Determine the [X, Y] coordinate at the center of the cell enclosing the given text.  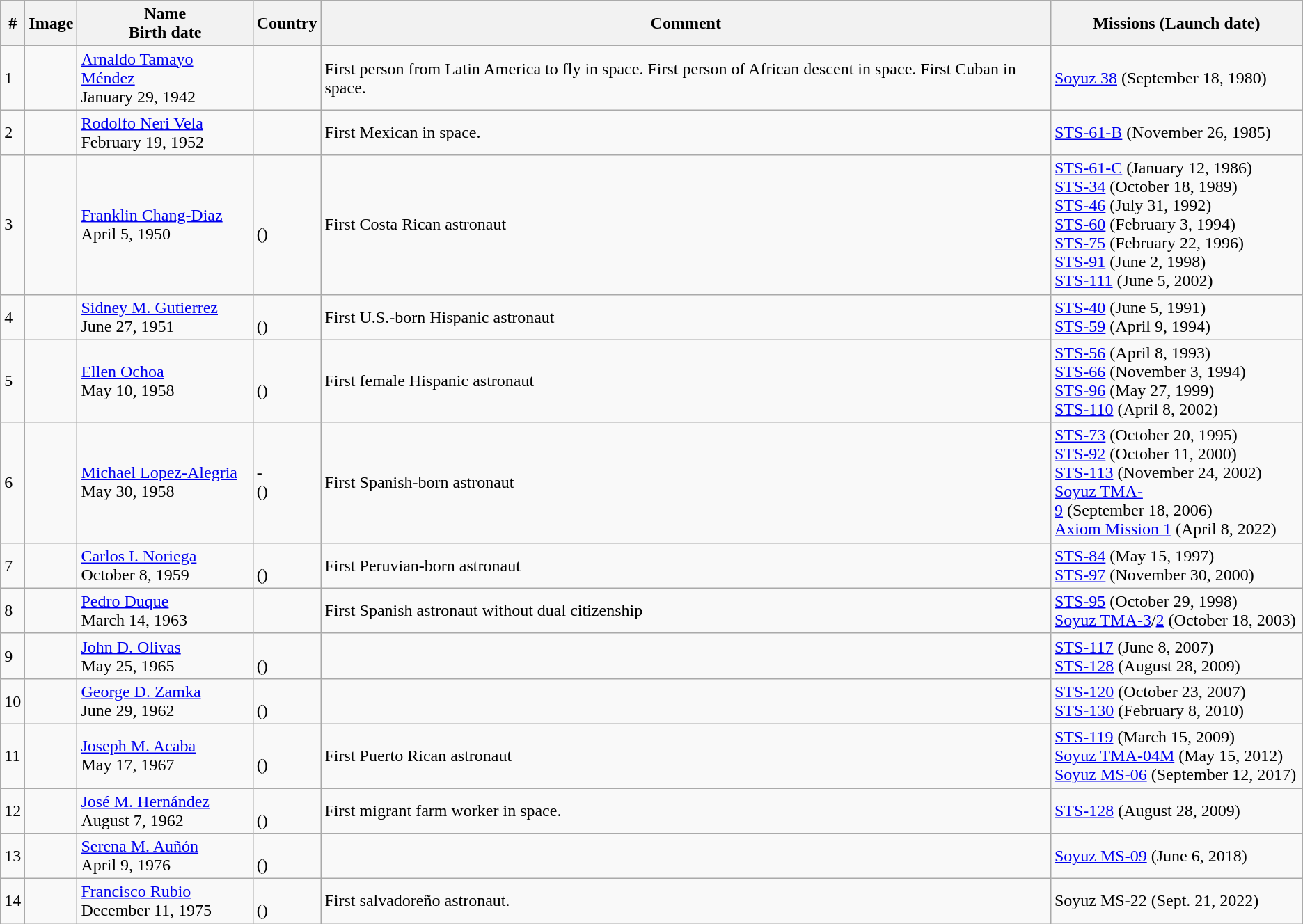
Joseph M. AcabaMay 17, 1967 [165, 756]
10 [13, 701]
STS-119 (March 15, 2009)Soyuz TMA-04M (May 15, 2012) Soyuz MS-06 (September 12, 2017) [1176, 756]
STS-84 (May 15, 1997)STS-97 (November 30, 2000) [1176, 565]
Rodolfo Neri VelaFebruary 19, 1952 [165, 132]
Pedro DuqueMarch 14, 1963 [165, 611]
STS-117 (June 8, 2007)STS-128 (August 28, 2009) [1176, 655]
First Peruvian-born astronaut [686, 565]
7 [13, 565]
John D. OlivasMay 25, 1965 [165, 655]
STS-120 (October 23, 2007)STS-130 (February 8, 2010) [1176, 701]
José M. HernándezAugust 7, 1962 [165, 810]
6 [13, 483]
George D. ZamkaJune 29, 1962 [165, 701]
11 [13, 756]
13 [13, 856]
First person from Latin America to fly in space. First person of African descent in space. First Cuban in space. [686, 78]
1 [13, 78]
STS-128 (August 28, 2009) [1176, 810]
Soyuz MS-09 (June 6, 2018) [1176, 856]
4 [13, 317]
STS-73 (October 20, 1995)STS-92 (October 11, 2000)STS-113 (November 24, 2002)Soyuz TMA-9 (September 18, 2006)Axiom Mission 1 (April 8, 2022) [1176, 483]
Carlos I. NoriegaOctober 8, 1959 [165, 565]
Ellen OchoaMay 10, 1958 [165, 381]
Soyuz 38 (September 18, 1980) [1176, 78]
STS-40 (June 5, 1991)STS-59 (April 9, 1994) [1176, 317]
STS-61-B (November 26, 1985) [1176, 132]
Missions (Launch date) [1176, 24]
Soyuz MS-22 (Sept. 21, 2022) [1176, 902]
8 [13, 611]
First salvadoreño astronaut. [686, 902]
Sidney M. GutierrezJune 27, 1951 [165, 317]
9 [13, 655]
Serena M. AuñónApril 9, 1976 [165, 856]
First Spanish-born astronaut [686, 483]
NameBirth date [165, 24]
5 [13, 381]
Country [287, 24]
First female Hispanic astronaut [686, 381]
-() [287, 483]
Franklin Chang-DiazApril 5, 1950 [165, 225]
Arnaldo Tamayo MéndezJanuary 29, 1942 [165, 78]
# [13, 24]
Francisco RubioDecember 11, 1975 [165, 902]
Image [52, 24]
First Costa Rican astronaut [686, 225]
Comment [686, 24]
STS-95 (October 29, 1998)Soyuz TMA-3/2 (October 18, 2003) [1176, 611]
First Puerto Rican astronaut [686, 756]
First Spanish astronaut without dual citizenship [686, 611]
Michael Lopez-AlegriaMay 30, 1958 [165, 483]
3 [13, 225]
2 [13, 132]
First migrant farm worker in space. [686, 810]
First U.S.-born Hispanic astronaut [686, 317]
12 [13, 810]
First Mexican in space. [686, 132]
14 [13, 902]
STS-56 (April 8, 1993)STS-66 (November 3, 1994)STS-96 (May 27, 1999)STS-110 (April 8, 2002) [1176, 381]
